Determine the (X, Y) coordinate at the center of the cell enclosing the given text.  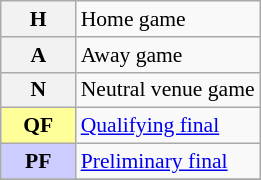
N (38, 90)
Preliminary final (168, 162)
H (38, 19)
Qualifying final (168, 126)
Away game (168, 55)
PF (38, 162)
QF (38, 126)
Neutral venue game (168, 90)
Home game (168, 19)
A (38, 55)
